For the text-containing cell, return its midpoint in (X, Y) coordinate format. 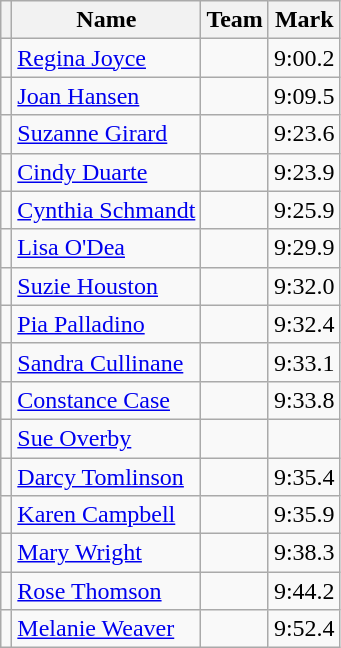
Cynthia Schmandt (106, 210)
9:33.8 (304, 400)
Mark (304, 20)
9:44.2 (304, 591)
Regina Joyce (106, 58)
9:09.5 (304, 96)
9:38.3 (304, 553)
Joan Hansen (106, 96)
9:29.9 (304, 248)
Pia Palladino (106, 324)
Suzanne Girard (106, 134)
9:23.6 (304, 134)
Suzie Houston (106, 286)
9:33.1 (304, 362)
9:23.9 (304, 172)
9:35.4 (304, 477)
9:25.9 (304, 210)
Darcy Tomlinson (106, 477)
Cindy Duarte (106, 172)
9:32.4 (304, 324)
Karen Campbell (106, 515)
Melanie Weaver (106, 629)
Constance Case (106, 400)
Rose Thomson (106, 591)
9:00.2 (304, 58)
Mary Wright (106, 553)
9:32.0 (304, 286)
Sandra Cullinane (106, 362)
Team (235, 20)
9:52.4 (304, 629)
Lisa O'Dea (106, 248)
Name (106, 20)
Sue Overby (106, 438)
9:35.9 (304, 515)
